For the text-containing cell, return its midpoint in (x, y) coordinate format. 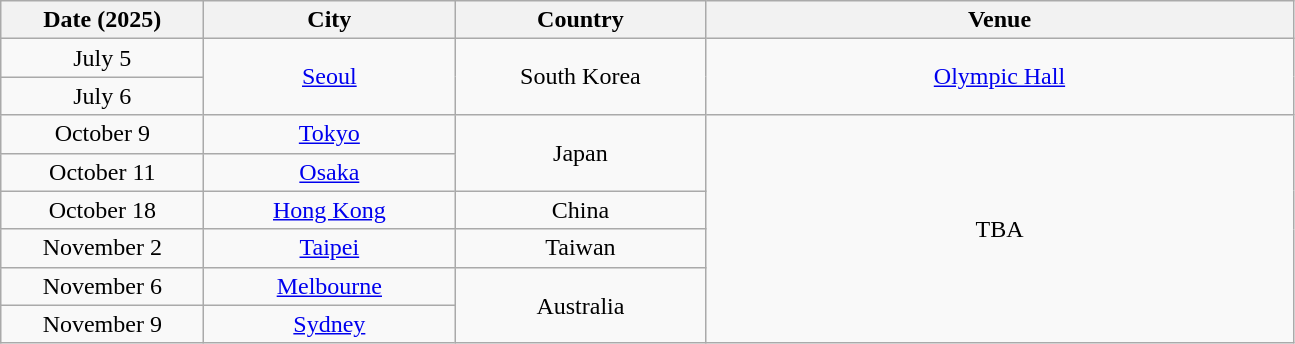
Venue (1000, 20)
October 9 (102, 134)
Date (2025) (102, 20)
November 2 (102, 248)
Japan (580, 153)
Taipei (330, 248)
Australia (580, 305)
November 9 (102, 324)
Sydney (330, 324)
Melbourne (330, 286)
Olympic Hall (1000, 77)
October 11 (102, 172)
Country (580, 20)
Hong Kong (330, 210)
South Korea (580, 77)
China (580, 210)
October 18 (102, 210)
City (330, 20)
November 6 (102, 286)
July 5 (102, 58)
Seoul (330, 77)
TBA (1000, 229)
Taiwan (580, 248)
Osaka (330, 172)
Tokyo (330, 134)
July 6 (102, 96)
